Output the [x, y] coordinate of the center of the cell containing the given text.  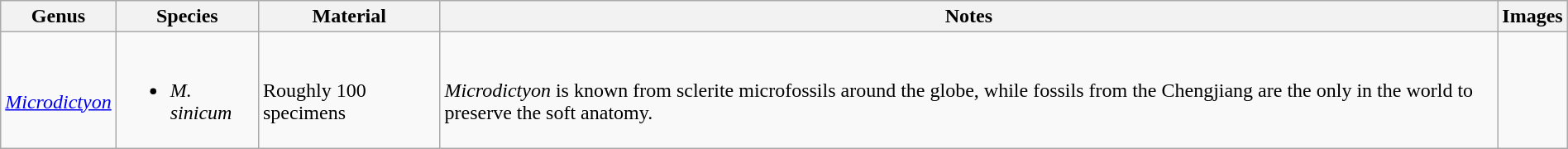
Notes [969, 17]
Images [1532, 17]
Species [187, 17]
Roughly 100 specimens [349, 90]
M. sinicum [187, 90]
Genus [58, 17]
Material [349, 17]
Microdictyon [58, 90]
